Identify which cell holds the provided text, then report its [X, Y] central coordinate. 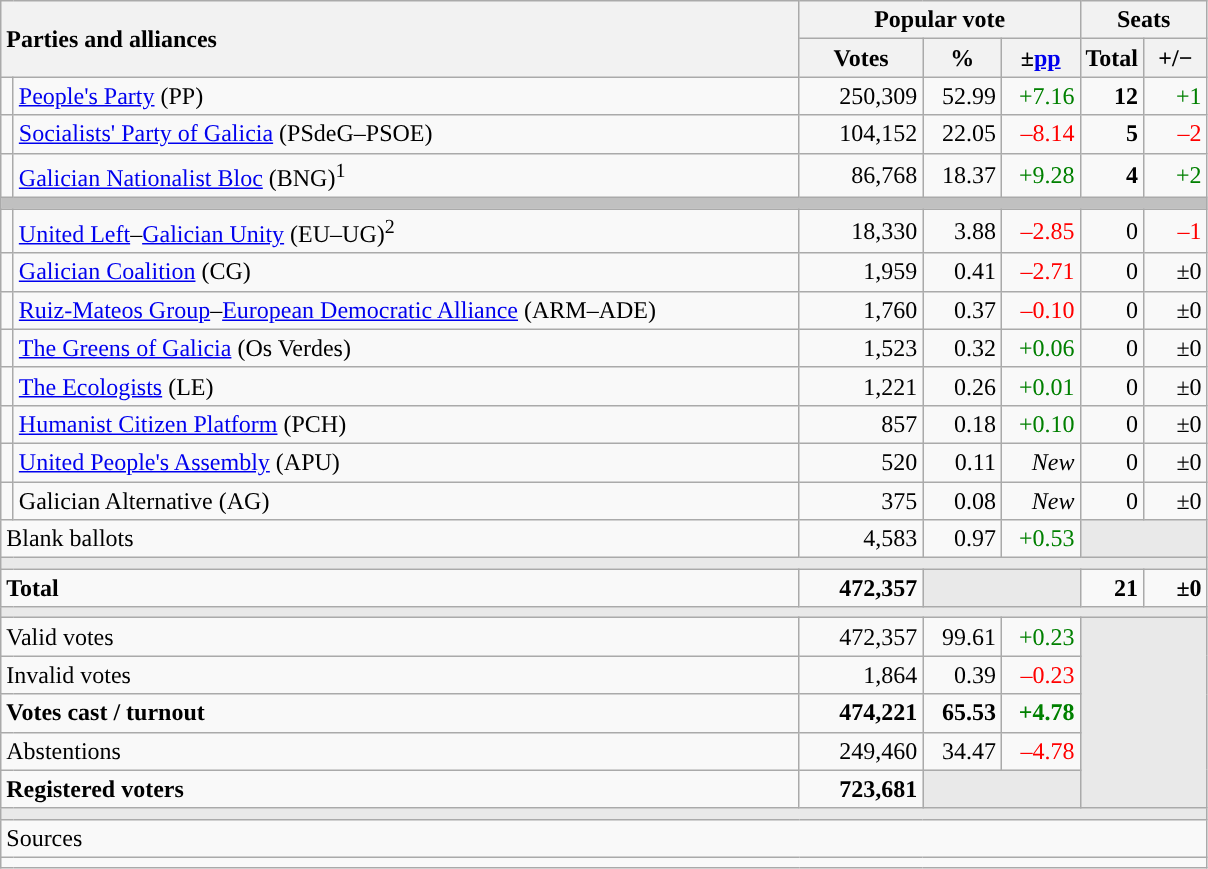
0.97 [962, 539]
–1 [1176, 232]
People's Party (PP) [406, 96]
–2 [1176, 134]
249,460 [861, 751]
0.32 [962, 348]
+0.06 [1040, 348]
Blank ballots [400, 539]
18.37 [962, 176]
Galician Alternative (AG) [406, 501]
±pp [1040, 58]
22.05 [962, 134]
% [962, 58]
0.41 [962, 272]
The Ecologists (LE) [406, 386]
0.26 [962, 386]
–0.10 [1040, 310]
Votes [861, 58]
United People's Assembly (APU) [406, 462]
474,221 [861, 713]
4 [1112, 176]
+0.53 [1040, 539]
12 [1112, 96]
5 [1112, 134]
–2.85 [1040, 232]
0.08 [962, 501]
1,523 [861, 348]
Votes cast / turnout [400, 713]
250,309 [861, 96]
86,768 [861, 176]
1,959 [861, 272]
99.61 [962, 637]
+1 [1176, 96]
21 [1112, 588]
Sources [604, 838]
Registered voters [400, 789]
1,864 [861, 675]
34.47 [962, 751]
52.99 [962, 96]
+9.28 [1040, 176]
United Left–Galician Unity (EU–UG)2 [406, 232]
Abstentions [400, 751]
Popular vote [940, 20]
0.37 [962, 310]
Galician Nationalist Bloc (BNG)1 [406, 176]
65.53 [962, 713]
+2 [1176, 176]
Galician Coalition (CG) [406, 272]
4,583 [861, 539]
+4.78 [1040, 713]
Valid votes [400, 637]
–4.78 [1040, 751]
375 [861, 501]
1,760 [861, 310]
0.11 [962, 462]
0.18 [962, 424]
Humanist Citizen Platform (PCH) [406, 424]
3.88 [962, 232]
Parties and alliances [400, 39]
The Greens of Galicia (Os Verdes) [406, 348]
857 [861, 424]
0.39 [962, 675]
–8.14 [1040, 134]
–0.23 [1040, 675]
+0.01 [1040, 386]
1,221 [861, 386]
+0.10 [1040, 424]
+7.16 [1040, 96]
520 [861, 462]
Seats [1144, 20]
–2.71 [1040, 272]
18,330 [861, 232]
+0.23 [1040, 637]
Socialists' Party of Galicia (PSdeG–PSOE) [406, 134]
Ruiz-Mateos Group–European Democratic Alliance (ARM–ADE) [406, 310]
723,681 [861, 789]
+/− [1176, 58]
104,152 [861, 134]
Invalid votes [400, 675]
